Extract the [x, y] coordinate from the center of the cell holding the provided text.  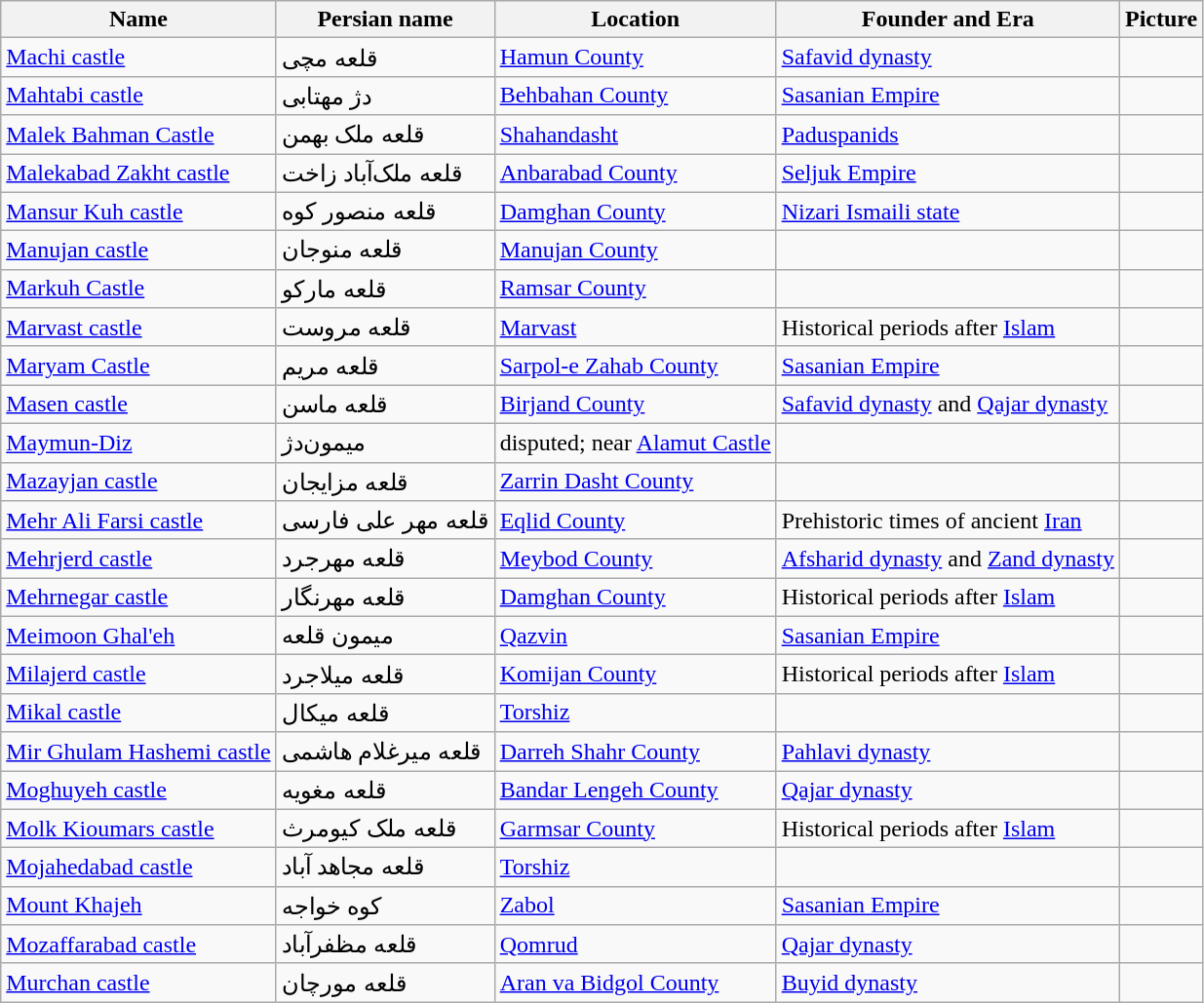
Founder and Era [948, 19]
Nizari Ismaili state [948, 212]
قلعه مورچان [385, 983]
Anbarabad County [636, 174]
Milajerd castle [138, 675]
Manujan County [636, 251]
Pahlavi dynasty [948, 752]
Marvast castle [138, 328]
قلعه مچی [385, 58]
کوه خواجه [385, 906]
Mozaffarabad castle [138, 945]
قلعه ملک کیومرث [385, 829]
Zabol [636, 906]
Moghuyeh castle [138, 790]
Mir Ghulam Hashemi castle [138, 752]
Masen castle [138, 405]
Molk Kioumars castle [138, 829]
Aran va Bidgol County [636, 983]
Meybod County [636, 559]
Safavid dynasty and Qajar dynasty [948, 405]
قلعه مهر علی فارسی [385, 521]
Persian name [385, 19]
قلعه مریم [385, 366]
Location [636, 19]
Paduspanids [948, 135]
Bandar Lengeh County [636, 790]
Mikal castle [138, 713]
Meimoon Ghal'eh [138, 636]
Mount Khajeh [138, 906]
Behbahan County [636, 96]
قلعه ماسن [385, 405]
Name [138, 19]
Darreh Shahr County [636, 752]
Ramsar County [636, 289]
Zarrin Dasht County [636, 482]
Sarpol-e Zahab County [636, 366]
Mahtabi castle [138, 96]
Eqlid County [636, 521]
Maryam Castle [138, 366]
میمون‌دژ [385, 443]
disputed; near Alamut Castle [636, 443]
Birjand County [636, 405]
Maymun-Diz [138, 443]
Shahandasht [636, 135]
Buyid dynasty [948, 983]
Mehrnegar castle [138, 598]
Komijan County [636, 675]
قلعه منوجان [385, 251]
Marvast [636, 328]
Murchan castle [138, 983]
Mojahedabad castle [138, 868]
Markuh Castle [138, 289]
Qomrud [636, 945]
قلعه میرغلام هاشمی [385, 752]
Manujan castle [138, 251]
Garmsar County [636, 829]
قلعه میلاجرد [385, 675]
قلعه مهرنگار [385, 598]
قلعه منصور کوه [385, 212]
Safavid dynasty [948, 58]
قلعه مجاهد آباد [385, 868]
دژ مهتابی [385, 96]
قلعه مروست [385, 328]
Machi castle [138, 58]
Malekabad Zakht castle [138, 174]
قلعه مزایجان [385, 482]
Mehr Ali Farsi castle [138, 521]
Hamun County [636, 58]
Malek Bahman Castle [138, 135]
Picture [1162, 19]
میمون قلعه [385, 636]
قلعه مهرجرد [385, 559]
Mazayjan castle [138, 482]
Mehrjerd castle [138, 559]
قلعه مغویه [385, 790]
قلعه مظفرآباد [385, 945]
قلعه ملک بهمن [385, 135]
Prehistoric times of ancient Iran [948, 521]
قلعه مارکو [385, 289]
Seljuk Empire [948, 174]
Afsharid dynasty and Zand dynasty [948, 559]
Qazvin [636, 636]
Mansur Kuh castle [138, 212]
قلعه میکال [385, 713]
قلعه ملک‌آباد زاخت [385, 174]
